Determine the (X, Y) coordinate at the center of the cell enclosing the given text.  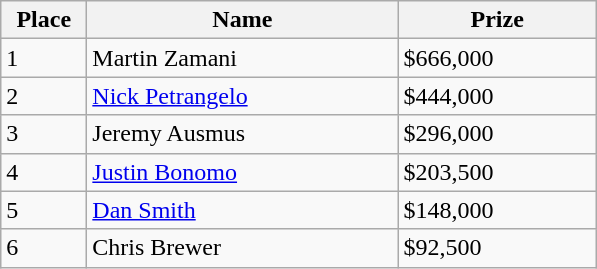
Dan Smith (242, 210)
4 (44, 172)
Jeremy Ausmus (242, 134)
$92,500 (498, 248)
$444,000 (498, 96)
Martin Zamani (242, 58)
$148,000 (498, 210)
$296,000 (498, 134)
6 (44, 248)
2 (44, 96)
Prize (498, 20)
1 (44, 58)
Chris Brewer (242, 248)
Nick Petrangelo (242, 96)
3 (44, 134)
Justin Bonomo (242, 172)
Name (242, 20)
5 (44, 210)
$203,500 (498, 172)
$666,000 (498, 58)
Place (44, 20)
